From the cell containing the given text, extract its center point as (X, Y) coordinate. 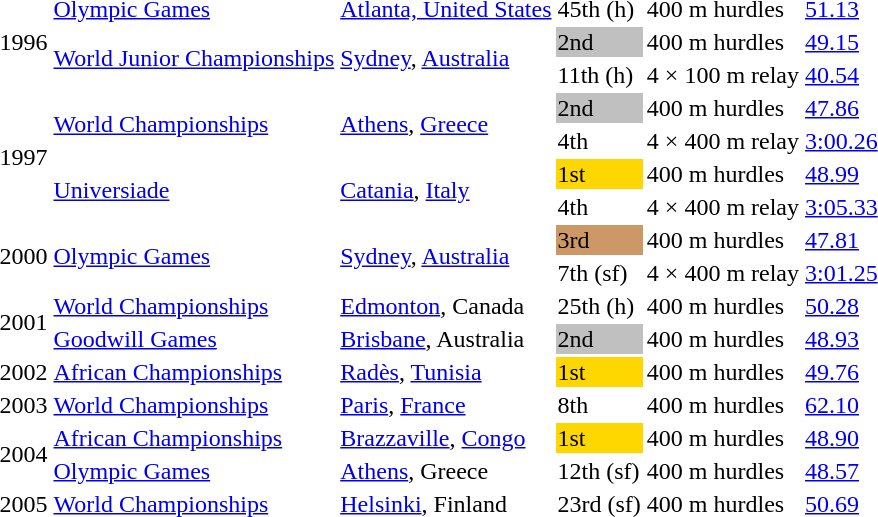
3rd (599, 240)
7th (sf) (599, 273)
Radès, Tunisia (446, 372)
25th (h) (599, 306)
Edmonton, Canada (446, 306)
Brazzaville, Congo (446, 438)
Brisbane, Australia (446, 339)
12th (sf) (599, 471)
Universiade (194, 190)
Paris, France (446, 405)
World Junior Championships (194, 58)
Goodwill Games (194, 339)
Catania, Italy (446, 190)
11th (h) (599, 75)
8th (599, 405)
4 × 100 m relay (722, 75)
